Identify which cell holds the provided text, then report its (X, Y) central coordinate. 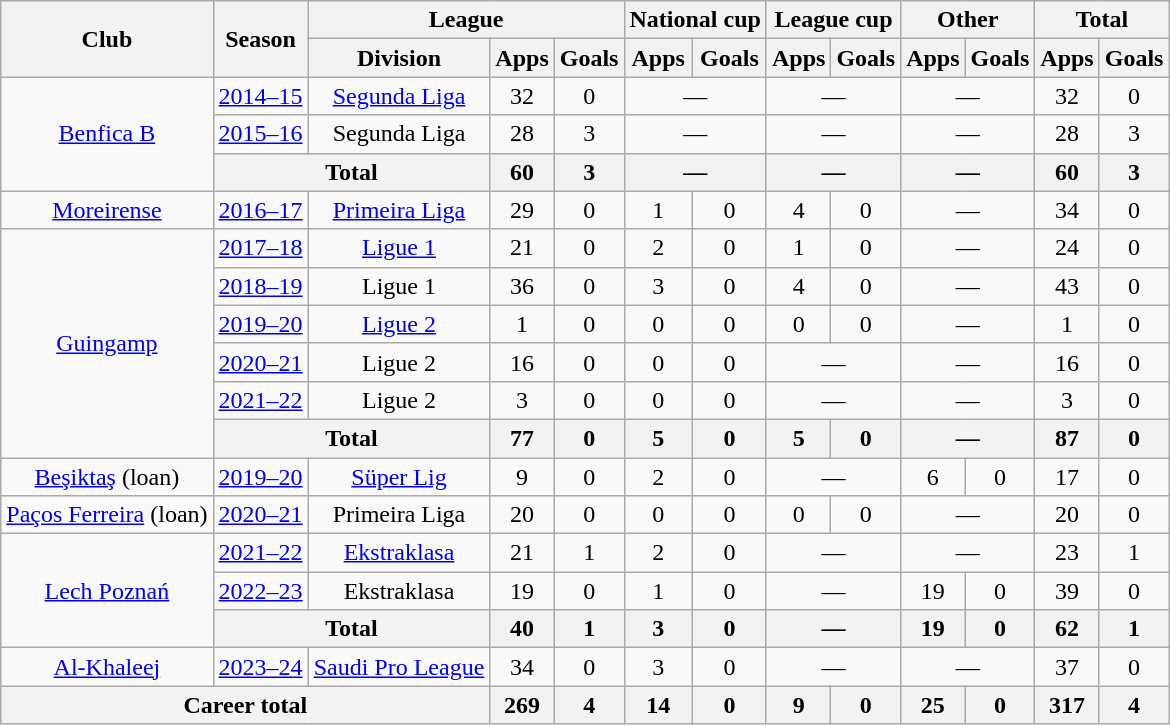
Al-Khaleej (107, 667)
Club (107, 39)
17 (1067, 477)
Career total (246, 705)
14 (658, 705)
6 (933, 477)
2023–24 (260, 667)
Division (399, 58)
Moreirense (107, 210)
Saudi Pro League (399, 667)
2015–16 (260, 134)
87 (1067, 438)
Season (260, 39)
2017–18 (260, 248)
23 (1067, 553)
2014–15 (260, 96)
2022–23 (260, 591)
League cup (833, 20)
43 (1067, 286)
25 (933, 705)
39 (1067, 591)
2016–17 (260, 210)
317 (1067, 705)
29 (522, 210)
62 (1067, 629)
Other (968, 20)
77 (522, 438)
24 (1067, 248)
2018–19 (260, 286)
Guingamp (107, 343)
League (466, 20)
Beşiktaş (loan) (107, 477)
Benfica B (107, 134)
269 (522, 705)
36 (522, 286)
National cup (695, 20)
Süper Lig (399, 477)
Paços Ferreira (loan) (107, 515)
Lech Poznań (107, 591)
37 (1067, 667)
40 (522, 629)
